Output the (x, y) coordinate of the center of the cell containing the given text.  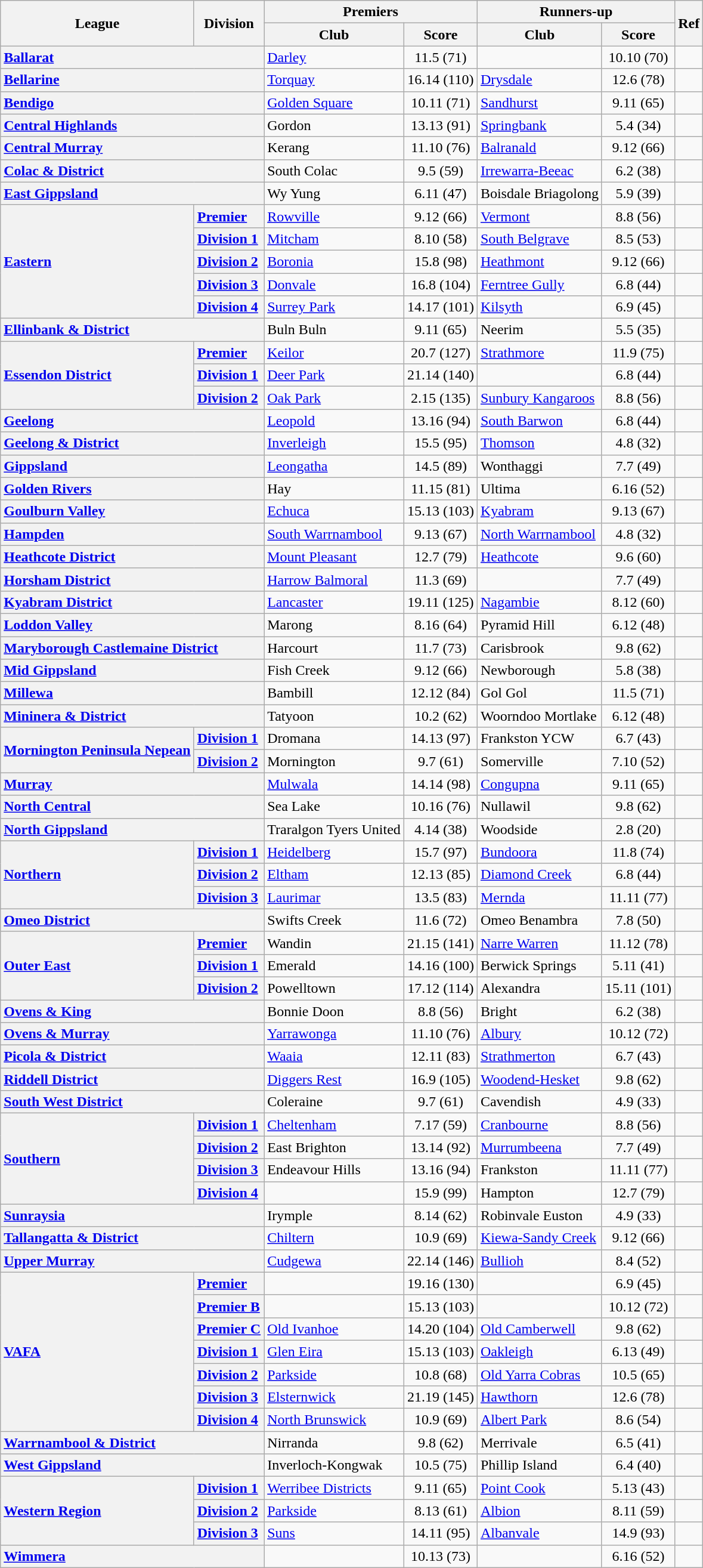
South Colac (334, 171)
Point Cook (539, 1488)
21.19 (145) (440, 1397)
Harrow Balmoral (334, 579)
9.5 (59) (440, 171)
Upper Murray (132, 1261)
Cheltenham (334, 1125)
10.13 (73) (440, 1556)
North Gippsland (132, 829)
Irrewarra-Beeac (539, 171)
Maryborough Castlemaine District (132, 647)
Old Ivanhoe (334, 1329)
South West District (132, 1102)
14.16 (100) (440, 965)
Merrivale (539, 1443)
7.8 (50) (638, 920)
Kiewa-Sandy Creek (539, 1238)
10.11 (71) (440, 103)
Mid Gippsland (132, 671)
Sunbury Kangaroos (539, 398)
21.15 (141) (440, 943)
Western Region (97, 1511)
Warrnambool & District (132, 1443)
Buln Buln (334, 330)
21.14 (140) (440, 375)
Somerville (539, 761)
14.9 (93) (638, 1533)
13.13 (91) (440, 125)
Emerald (334, 965)
North Central (132, 807)
Outer East (97, 965)
North Brunswick (334, 1420)
Old Yarra Cobras (539, 1374)
Ferntree Gully (539, 285)
Premier C (229, 1329)
Ref (689, 23)
5.13 (43) (638, 1488)
Alexandra (539, 988)
Werribee Districts (334, 1488)
16.9 (105) (440, 1079)
Powelltown (334, 988)
Frankston YCW (539, 739)
Diamond Creek (539, 875)
Deer Park (334, 375)
Golden Rivers (132, 489)
Coleraine (334, 1102)
14.14 (98) (440, 784)
Heathmont (539, 261)
11.12 (78) (638, 943)
16.14 (110) (440, 80)
10.8 (68) (440, 1374)
11.6 (72) (440, 920)
14.17 (101) (440, 307)
2.8 (20) (638, 829)
Chiltern (334, 1238)
Geelong (132, 421)
Northern (97, 875)
Sunraysia (132, 1215)
Inverleigh (334, 443)
Diggers Rest (334, 1079)
10.5 (65) (638, 1374)
Oakleigh (539, 1351)
8.14 (62) (440, 1215)
Tallangatta & District (132, 1238)
Lancaster (334, 602)
Omeo District (132, 920)
Thomson (539, 443)
Oak Park (334, 398)
Murray (132, 784)
5.4 (34) (638, 125)
6.13 (49) (638, 1351)
8.16 (64) (440, 625)
Golden Square (334, 103)
Irymple (334, 1215)
15.8 (98) (440, 261)
19.16 (130) (440, 1283)
Horsham District (132, 579)
11.7 (73) (440, 647)
Goulburn Valley (132, 511)
Boisdale Briagolong (539, 193)
Wonthaggi (539, 466)
Mornington Peninsula Nepean (97, 750)
14.5 (89) (440, 466)
Colac & District (132, 171)
Springbank (539, 125)
Essendon District (97, 375)
Bright (539, 1011)
Drysdale (539, 80)
Carisbrook (539, 647)
15.9 (99) (440, 1193)
8.5 (53) (638, 239)
Mernda (539, 897)
8.13 (61) (440, 1511)
Tatyoon (334, 716)
20.7 (127) (440, 353)
Mulwala (334, 784)
Frankston (539, 1170)
Strathmerton (539, 1057)
Mitcham (334, 239)
6.5 (41) (638, 1443)
Heathcote (539, 557)
9.6 (60) (638, 557)
12.12 (84) (440, 693)
8.12 (60) (638, 602)
Inverloch-Kongwak (334, 1465)
Swifts Creek (334, 920)
Loddon Valley (132, 625)
14.20 (104) (440, 1329)
Woodend-Hesket (539, 1079)
Division (229, 23)
Premier B (229, 1306)
5.8 (38) (638, 671)
Heidelberg (334, 852)
Ultima (539, 489)
14.11 (95) (440, 1533)
West Gippsland (132, 1465)
5.5 (35) (638, 330)
Bundoora (539, 852)
13.5 (83) (440, 897)
4.14 (38) (440, 829)
Mount Pleasant (334, 557)
Ballarat (132, 57)
Sandhurst (539, 103)
15.7 (97) (440, 852)
Yarrawonga (334, 1034)
Fish Creek (334, 671)
10.5 (75) (440, 1465)
Laurimar (334, 897)
Central Murray (132, 148)
Torquay (334, 80)
Woodside (539, 829)
15.11 (101) (638, 988)
Riddell District (132, 1079)
Eastern (97, 261)
Bendigo (132, 103)
Runners-up (576, 12)
Harcourt (334, 647)
Heathcote District (132, 557)
Cavendish (539, 1102)
South Warrnambool (334, 534)
Kerang (334, 148)
7.17 (59) (440, 1125)
Waaia (334, 1057)
Newborough (539, 671)
Southern (97, 1159)
Wandin (334, 943)
Gol Gol (539, 693)
12.13 (85) (440, 875)
17.12 (114) (440, 988)
15.5 (95) (440, 443)
South Belgrave (539, 239)
Ovens & King (132, 1011)
Gordon (334, 125)
North Warrnambool (539, 534)
Vermont (539, 216)
Darley (334, 57)
Gippsland (132, 466)
Picola & District (132, 1057)
Ellinbank & District (132, 330)
Hay (334, 489)
8.6 (54) (638, 1420)
7.10 (52) (638, 761)
Murrumbeena (539, 1147)
Mininera & District (132, 716)
Hampton (539, 1193)
Robinvale Euston (539, 1215)
Cranbourne (539, 1125)
Marong (334, 625)
10.16 (76) (440, 807)
Kilsyth (539, 307)
16.8 (104) (440, 285)
Strathmore (539, 353)
Narre Warren (539, 943)
Geelong & District (132, 443)
19.11 (125) (440, 602)
Pyramid Hill (539, 625)
Kyabram District (132, 602)
8.4 (52) (638, 1261)
Berwick Springs (539, 965)
Echuca (334, 511)
Ovens & Murray (132, 1034)
Bullioh (539, 1261)
6.4 (40) (638, 1465)
Congupna (539, 784)
Albion (539, 1511)
South Barwon (539, 421)
Albert Park (539, 1420)
Neerim (539, 330)
2.15 (135) (440, 398)
VAFA (97, 1351)
Rowville (334, 216)
Dromana (334, 739)
10.10 (70) (638, 57)
11.8 (74) (638, 852)
5.11 (41) (638, 965)
10.2 (62) (440, 716)
Woorndoo Mortlake (539, 716)
Donvale (334, 285)
Kyabram (539, 511)
Bonnie Doon (334, 1011)
Nullawil (539, 807)
Premiers (371, 12)
Albury (539, 1034)
East Brighton (334, 1147)
Millewa (132, 693)
Sea Lake (334, 807)
12.11 (83) (440, 1057)
Hawthorn (539, 1397)
Wimmera (132, 1556)
8.10 (58) (440, 239)
Cudgewa (334, 1261)
Boronia (334, 261)
Elsternwick (334, 1397)
Hampden (132, 534)
Leongatha (334, 466)
East Gippsland (132, 193)
11.15 (81) (440, 489)
Eltham (334, 875)
Bellarine (132, 80)
Mornington (334, 761)
Nirranda (334, 1443)
Traralgon Tyers United (334, 829)
13.14 (92) (440, 1147)
11.9 (75) (638, 353)
11.3 (69) (440, 579)
Albanvale (539, 1533)
Wy Yung (334, 193)
Central Highlands (132, 125)
14.13 (97) (440, 739)
6.11 (47) (440, 193)
Glen Eira (334, 1351)
8.11 (59) (638, 1511)
5.9 (39) (638, 193)
Old Camberwell (539, 1329)
Balranald (539, 148)
Nagambie (539, 602)
22.14 (146) (440, 1261)
Surrey Park (334, 307)
League (97, 23)
Phillip Island (539, 1465)
Omeo Benambra (539, 920)
Keilor (334, 353)
Bambill (334, 693)
Suns (334, 1533)
Endeavour Hills (334, 1170)
Leopold (334, 421)
